Scan for the cell matching the given text and deliver its (x, y) coordinate at center. 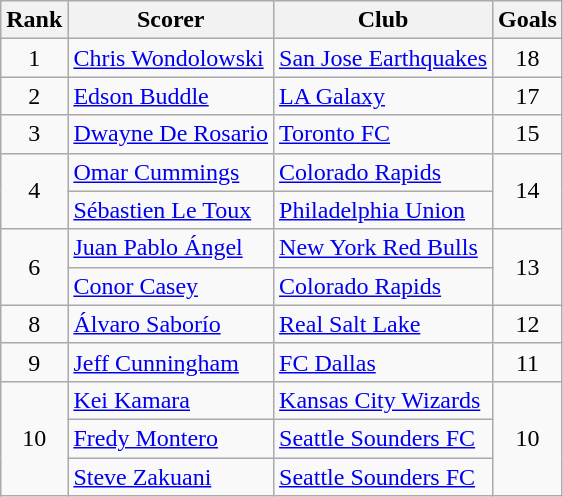
Edson Buddle (171, 96)
Dwayne De Rosario (171, 134)
Club (384, 20)
Conor Casey (171, 286)
Álvaro Saborío (171, 324)
Jeff Cunningham (171, 362)
San Jose Earthquakes (384, 58)
3 (34, 134)
1 (34, 58)
Fredy Montero (171, 438)
Chris Wondolowski (171, 58)
6 (34, 267)
Kansas City Wizards (384, 400)
Juan Pablo Ángel (171, 248)
Steve Zakuani (171, 477)
LA Galaxy (384, 96)
Scorer (171, 20)
8 (34, 324)
Rank (34, 20)
Sébastien Le Toux (171, 210)
9 (34, 362)
17 (528, 96)
FC Dallas (384, 362)
12 (528, 324)
11 (528, 362)
New York Red Bulls (384, 248)
Philadelphia Union (384, 210)
14 (528, 191)
Omar Cummings (171, 172)
4 (34, 191)
15 (528, 134)
18 (528, 58)
Kei Kamara (171, 400)
13 (528, 267)
Real Salt Lake (384, 324)
Toronto FC (384, 134)
2 (34, 96)
Goals (528, 20)
